Locate the cell with the specified text and output its (X, Y) center coordinate. 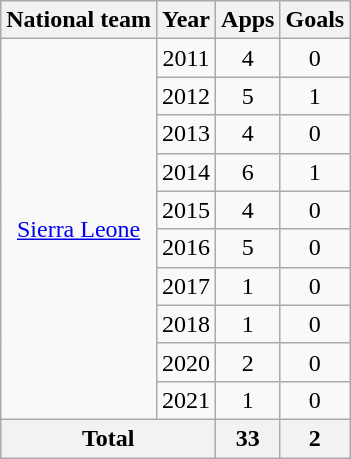
Year (186, 20)
2012 (186, 96)
2020 (186, 362)
Goals (315, 20)
33 (248, 438)
Sierra Leone (79, 230)
2016 (186, 248)
Apps (248, 20)
Total (108, 438)
National team (79, 20)
2011 (186, 58)
2015 (186, 210)
2018 (186, 324)
2021 (186, 400)
2017 (186, 286)
2013 (186, 134)
6 (248, 172)
2014 (186, 172)
